Search for the cell housing the specified text and yield its (X, Y) center coordinate. 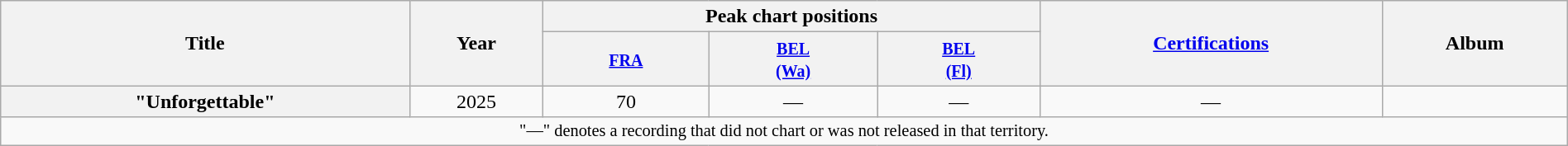
Title (205, 43)
BEL(Wa) (793, 59)
FRA (626, 59)
Album (1475, 43)
"Unforgettable" (205, 101)
2025 (476, 101)
Certifications (1211, 43)
Peak chart positions (791, 16)
BEL(Fl) (958, 59)
70 (626, 101)
Year (476, 43)
"—" denotes a recording that did not chart or was not released in that territory. (784, 131)
